Return the [x, y] coordinate for the center point of the cell that contains the specified text.  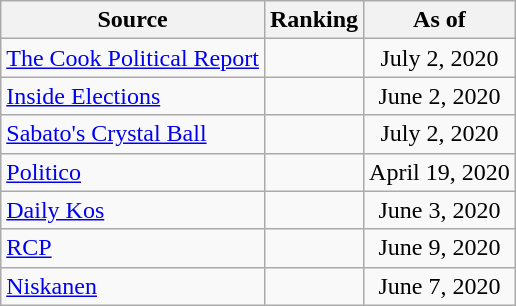
Inside Elections [133, 96]
RCP [133, 248]
Ranking [314, 20]
Daily Kos [133, 210]
April 19, 2020 [440, 172]
Politico [133, 172]
Niskanen [133, 286]
Sabato's Crystal Ball [133, 134]
As of [440, 20]
June 7, 2020 [440, 286]
The Cook Political Report [133, 58]
June 3, 2020 [440, 210]
June 2, 2020 [440, 96]
Source [133, 20]
June 9, 2020 [440, 248]
